For the text-containing cell, return its midpoint in (x, y) coordinate format. 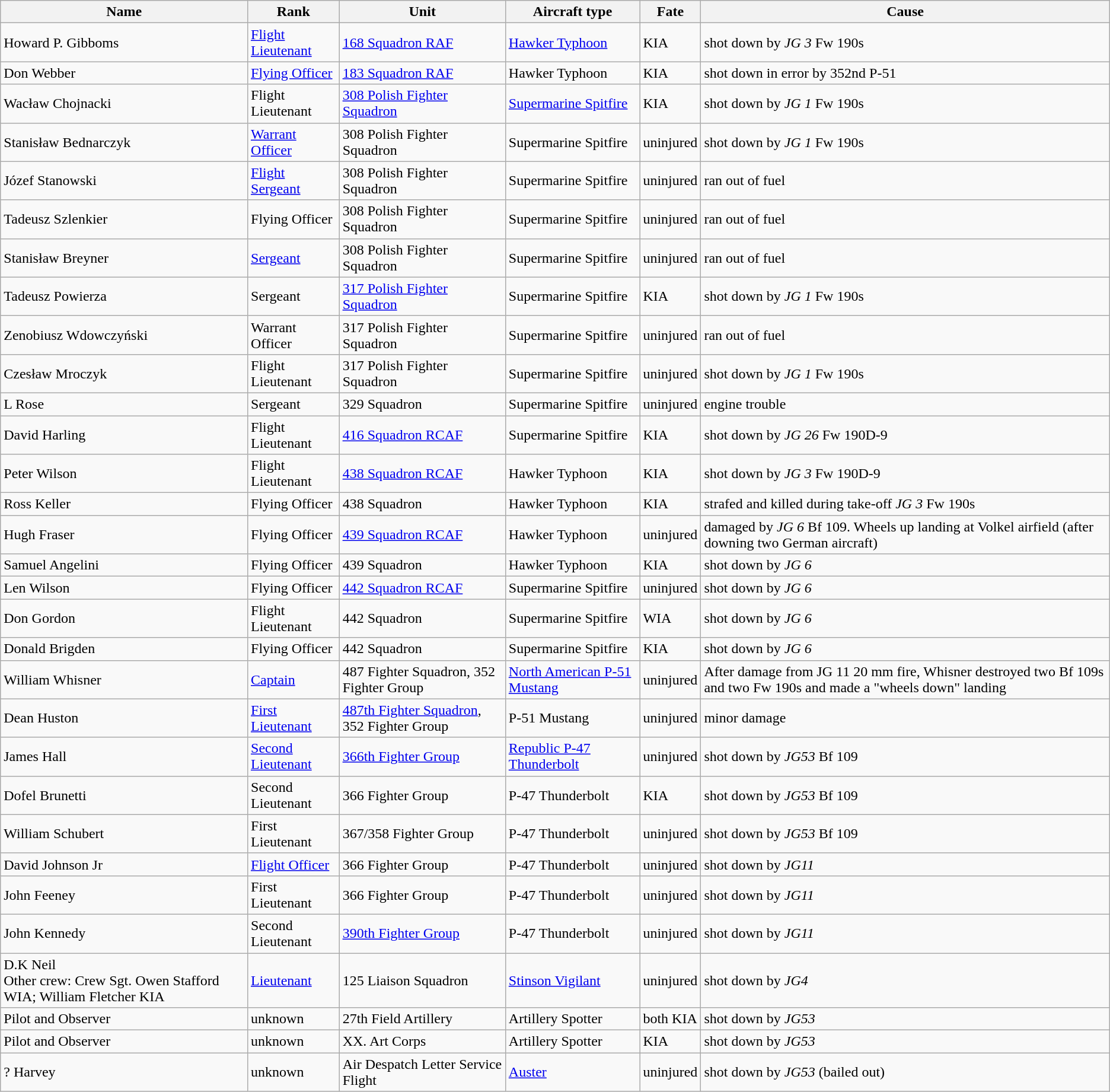
Rank (294, 12)
Tadeusz Powierza (125, 297)
Dean Huston (125, 718)
Name (125, 12)
Fate (670, 12)
Aircraft type (573, 12)
John Kennedy (125, 934)
Donald Brigden (125, 649)
Cause (905, 12)
both KIA (670, 1019)
strafed and killed during take-off JG 3 Fw 190s (905, 504)
Lieutenant (294, 980)
David Johnson Jr (125, 864)
439 Squadron (422, 565)
Stinson Vigilant (573, 980)
Wacław Chojnacki (125, 103)
Republic P-47 Thunderbolt (573, 757)
North American P-51 Mustang (573, 680)
438 Squadron RCAF (422, 473)
Józef Stanowski (125, 180)
Ross Keller (125, 504)
Air Despatch Letter Service Flight (422, 1072)
shot down by JG 3 Fw 190s (905, 43)
engine trouble (905, 404)
Dofel Brunetti (125, 795)
damaged by JG 6 Bf 109. Wheels up landing at Volkel airfield (after downing two German aircraft) (905, 535)
John Feeney (125, 894)
366th Fighter Group (422, 757)
Don Webber (125, 73)
390th Fighter Group (422, 934)
367/358 Fighter Group (422, 834)
Unit (422, 12)
Flight Sergeant (294, 180)
minor damage (905, 718)
442 Squadron RCAF (422, 588)
Flight Officer (294, 864)
487th Fighter Squadron, 352 Fighter Group (422, 718)
Samuel Angelini (125, 565)
? Harvey (125, 1072)
329 Squadron (422, 404)
27th Field Artillery (422, 1019)
XX. Art Corps (422, 1042)
shot down by JG4 (905, 980)
439 Squadron RCAF (422, 535)
D.K Neil Other crew: Crew Sgt. Owen Stafford WIA; William Fletcher KIA (125, 980)
James Hall (125, 757)
183 Squadron RAF (422, 73)
416 Squadron RCAF (422, 434)
WIA (670, 618)
Stanisław Bednarczyk (125, 142)
Stanisław Breyner (125, 257)
Captain (294, 680)
Howard P. Gibboms (125, 43)
William Schubert (125, 834)
168 Squadron RAF (422, 43)
shot down by JG53 (bailed out) (905, 1072)
487 Fighter Squadron, 352 Fighter Group (422, 680)
shot down in error by 352nd P-51 (905, 73)
L Rose (125, 404)
Don Gordon (125, 618)
William Whisner (125, 680)
Tadeusz Szlenkier (125, 219)
Len Wilson (125, 588)
Auster (573, 1072)
Czesław Mroczyk (125, 374)
Zenobiusz Wdowczyński (125, 335)
After damage from JG 11 20 mm fire, Whisner destroyed two Bf 109s and two Fw 190s and made a "wheels down" landing (905, 680)
125 Liaison Squadron (422, 980)
438 Squadron (422, 504)
Hugh Fraser (125, 535)
shot down by JG 3 Fw 190D-9 (905, 473)
P-51 Mustang (573, 718)
David Harling (125, 434)
Peter Wilson (125, 473)
shot down by JG 26 Fw 190D-9 (905, 434)
